From the cell containing the given text, extract its center point as (x, y) coordinate. 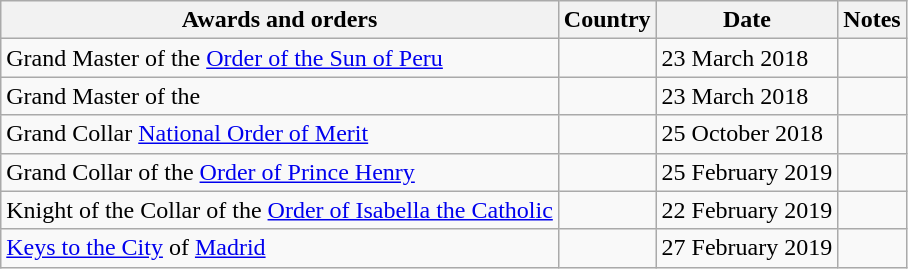
Knight of the Collar of the Order of Isabella the Catholic (280, 210)
Grand Collar of the Order of Prince Henry (280, 172)
Date (747, 20)
Grand Master of the (280, 96)
25 February 2019 (747, 172)
Grand Master of the Order of the Sun of Peru (280, 58)
27 February 2019 (747, 248)
Country (607, 20)
Grand Collar National Order of Merit (280, 134)
Notes (872, 20)
Awards and orders (280, 20)
22 February 2019 (747, 210)
Keys to the City of Madrid (280, 248)
25 October 2018 (747, 134)
